Determine the (x, y) coordinate at the center of the cell enclosing the given text.  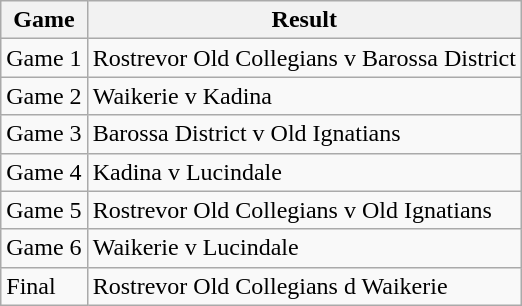
Game 4 (44, 172)
Final (44, 286)
Rostrevor Old Collegians v Barossa District (304, 58)
Rostrevor Old Collegians d Waikerie (304, 286)
Game 5 (44, 210)
Waikerie v Kadina (304, 96)
Game 2 (44, 96)
Rostrevor Old Collegians v Old Ignatians (304, 210)
Game 6 (44, 248)
Game 1 (44, 58)
Game 3 (44, 134)
Game (44, 20)
Barossa District v Old Ignatians (304, 134)
Kadina v Lucindale (304, 172)
Result (304, 20)
Waikerie v Lucindale (304, 248)
